Return (X, Y) of the center of cell containing provided text 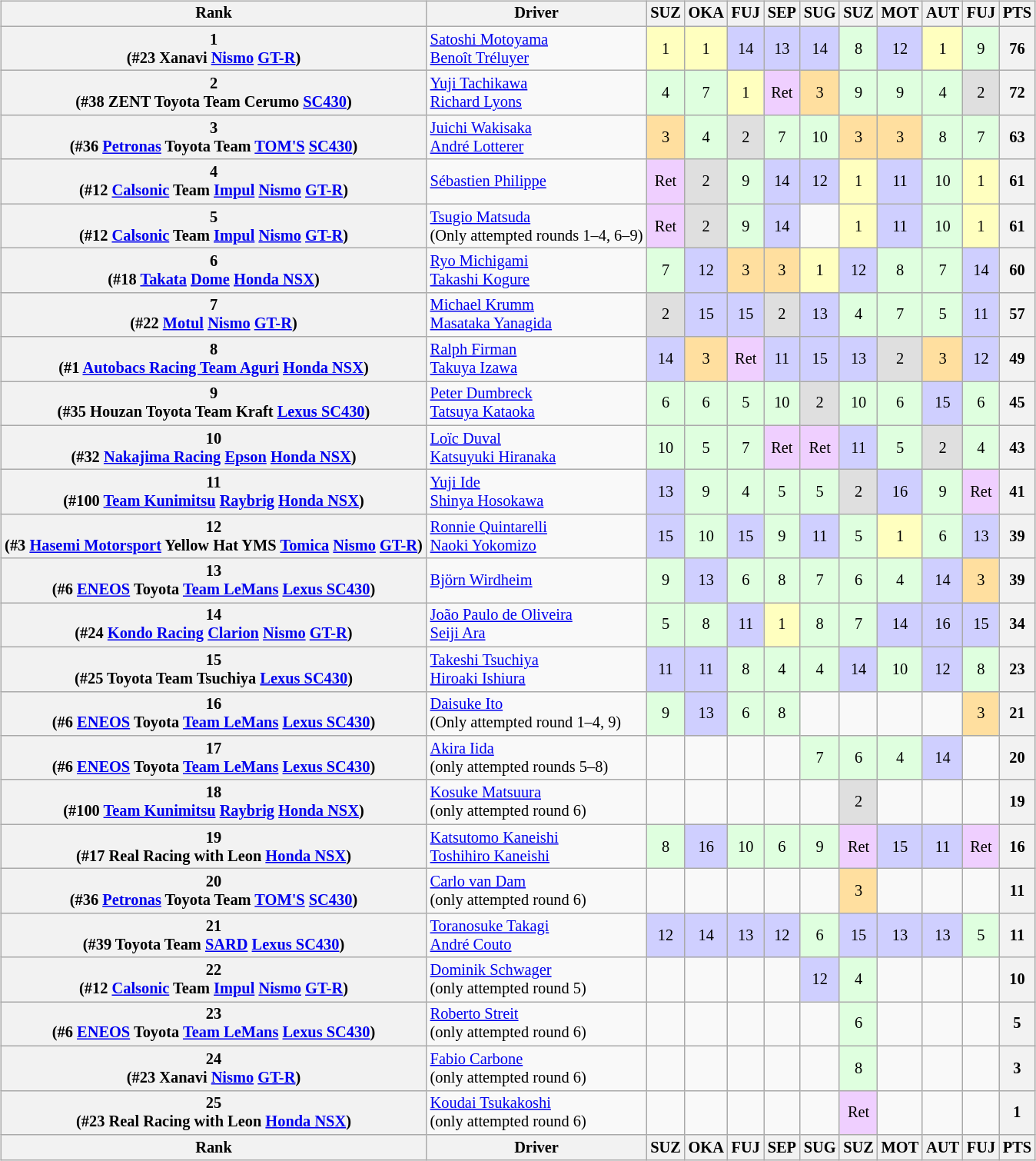
17(#6 ENEOS Toyota Team LeMans Lexus SC430) (214, 758)
12(#3 Hasemi Motorsport Yellow Hat YMS Tomica Nismo GT-R) (214, 537)
Daisuke Ito(Only attempted round 1–4, 9) (536, 714)
10(#32 Nakajima Racing Epson Honda NSX) (214, 447)
Akira Iida(only attempted rounds 5–8) (536, 758)
18(#100 Team Kunimitsu Raybrig Honda NSX) (214, 802)
Roberto Streit(only attempted round 6) (536, 1024)
43 (1018, 447)
2(#38 ZENT Toyota Team Cerumo SC430) (214, 93)
Takeshi Tsuchiya Hiroaki Ishiura (536, 669)
15(#25 Toyota Team Tsuchiya Lexus SC430) (214, 669)
Yuji Tachikawa Richard Lyons (536, 93)
22(#12 Calsonic Team Impul Nismo GT-R) (214, 980)
Yuji Ide Shinya Hosokawa (536, 492)
21 (1018, 714)
Sébastien Philippe (536, 181)
45 (1018, 404)
7(#22 Motul Nismo GT-R) (214, 314)
Ronnie Quintarelli Naoki Yokomizo (536, 537)
Kosuke Matsuura(only attempted round 6) (536, 802)
60 (1018, 271)
21(#39 Toyota Team SARD Lexus SC430) (214, 935)
Katsutomo Kaneishi Toshihiro Kaneishi (536, 847)
13(#6 ENEOS Toyota Team LeMans Lexus SC430) (214, 580)
João Paulo de Oliveira Seiji Ara (536, 625)
Fabio Carbone(only attempted round 6) (536, 1068)
Loïc Duval Katsuyuki Hiranaka (536, 447)
76 (1018, 48)
Ralph Firman Takuya Izawa (536, 359)
63 (1018, 138)
14(#24 Kondo Racing Clarion Nismo GT-R) (214, 625)
3(#36 Petronas Toyota Team TOM'S SC430) (214, 138)
25(#23 Real Racing with Leon Honda NSX) (214, 1113)
41 (1018, 492)
24(#23 Xanavi Nismo GT-R) (214, 1068)
5(#12 Calsonic Team Impul Nismo GT-R) (214, 226)
Tsugio Matsuda(Only attempted rounds 1–4, 6–9) (536, 226)
11(#100 Team Kunimitsu Raybrig Honda NSX) (214, 492)
Koudai Tsukakoshi(only attempted round 6) (536, 1113)
57 (1018, 314)
8(#1 Autobacs Racing Team Aguri Honda NSX) (214, 359)
23 (1018, 669)
4(#12 Calsonic Team Impul Nismo GT-R) (214, 181)
Michael Krumm Masataka Yanagida (536, 314)
Ryo Michigami Takashi Kogure (536, 271)
23(#6 ENEOS Toyota Team LeMans Lexus SC430) (214, 1024)
6(#18 Takata Dome Honda NSX) (214, 271)
Toranosuke Takagi André Couto (536, 935)
Juichi Wakisaka André Lotterer (536, 138)
19 (1018, 802)
9(#35 Houzan Toyota Team Kraft Lexus SC430) (214, 404)
Peter Dumbreck Tatsuya Kataoka (536, 404)
1(#23 Xanavi Nismo GT-R) (214, 48)
49 (1018, 359)
Dominik Schwager(only attempted round 5) (536, 980)
Björn Wirdheim (536, 580)
20 (1018, 758)
20(#36 Petronas Toyota Team TOM'S SC430) (214, 891)
Carlo van Dam(only attempted round 6) (536, 891)
16(#6 ENEOS Toyota Team LeMans Lexus SC430) (214, 714)
72 (1018, 93)
34 (1018, 625)
Satoshi Motoyama Benoît Tréluyer (536, 48)
19(#17 Real Racing with Leon Honda NSX) (214, 847)
